Determine the (x, y) coordinate at the center of the cell enclosing the given text.  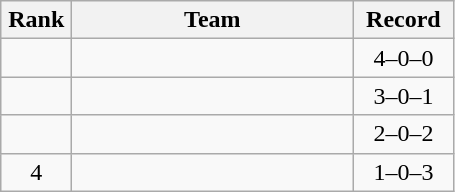
1–0–3 (404, 172)
Team (212, 20)
Record (404, 20)
4 (36, 172)
3–0–1 (404, 96)
4–0–0 (404, 58)
2–0–2 (404, 134)
Rank (36, 20)
